Search for the cell housing the specified text and yield its [x, y] center coordinate. 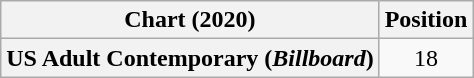
Chart (2020) [190, 20]
US Adult Contemporary (Billboard) [190, 58]
18 [426, 58]
Position [426, 20]
